Scan for the cell matching the given text and deliver its [X, Y] coordinate at center. 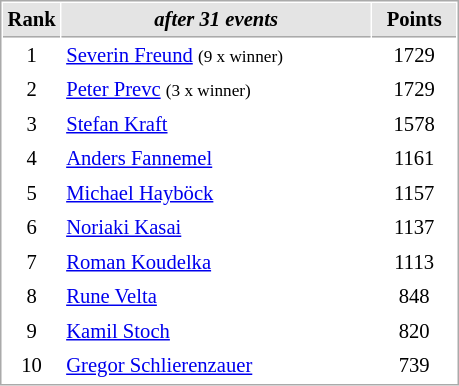
1578 [414, 124]
Stefan Kraft [216, 124]
Anders Fannemel [216, 158]
848 [414, 296]
4 [32, 158]
10 [32, 366]
1 [32, 56]
Gregor Schlierenzauer [216, 366]
Michael Hayböck [216, 194]
Rune Velta [216, 296]
Rank [32, 20]
after 31 events [216, 20]
739 [414, 366]
6 [32, 228]
7 [32, 262]
9 [32, 332]
Kamil Stoch [216, 332]
5 [32, 194]
1137 [414, 228]
Roman Koudelka [216, 262]
Points [414, 20]
Noriaki Kasai [216, 228]
Peter Prevc (3 x winner) [216, 90]
1157 [414, 194]
820 [414, 332]
1113 [414, 262]
3 [32, 124]
2 [32, 90]
1161 [414, 158]
Severin Freund (9 x winner) [216, 56]
8 [32, 296]
